Pinpoint the cell where the given text exists, returning its (x, y) midpoint coordinate. 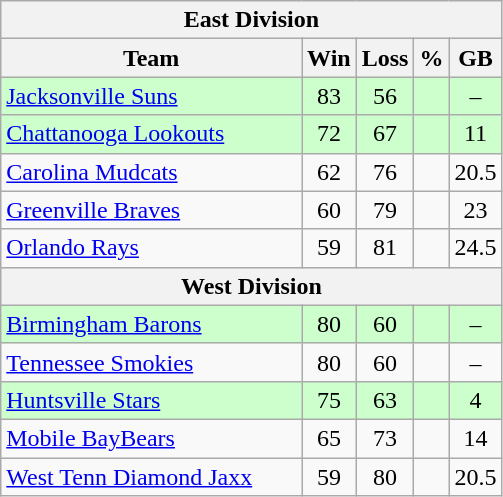
Birmingham Barons (152, 324)
65 (330, 438)
75 (330, 400)
East Division (252, 20)
24.5 (476, 248)
23 (476, 210)
Orlando Rays (152, 248)
Greenville Braves (152, 210)
83 (330, 96)
62 (330, 172)
76 (385, 172)
11 (476, 134)
81 (385, 248)
79 (385, 210)
72 (330, 134)
Team (152, 58)
% (432, 58)
GB (476, 58)
4 (476, 400)
Jacksonville Suns (152, 96)
West Tenn Diamond Jaxx (152, 477)
Tennessee Smokies (152, 362)
63 (385, 400)
67 (385, 134)
Carolina Mudcats (152, 172)
73 (385, 438)
West Division (252, 286)
Win (330, 58)
Chattanooga Lookouts (152, 134)
Mobile BayBears (152, 438)
56 (385, 96)
14 (476, 438)
Huntsville Stars (152, 400)
Loss (385, 58)
